Search for the cell housing the specified text and yield its [x, y] center coordinate. 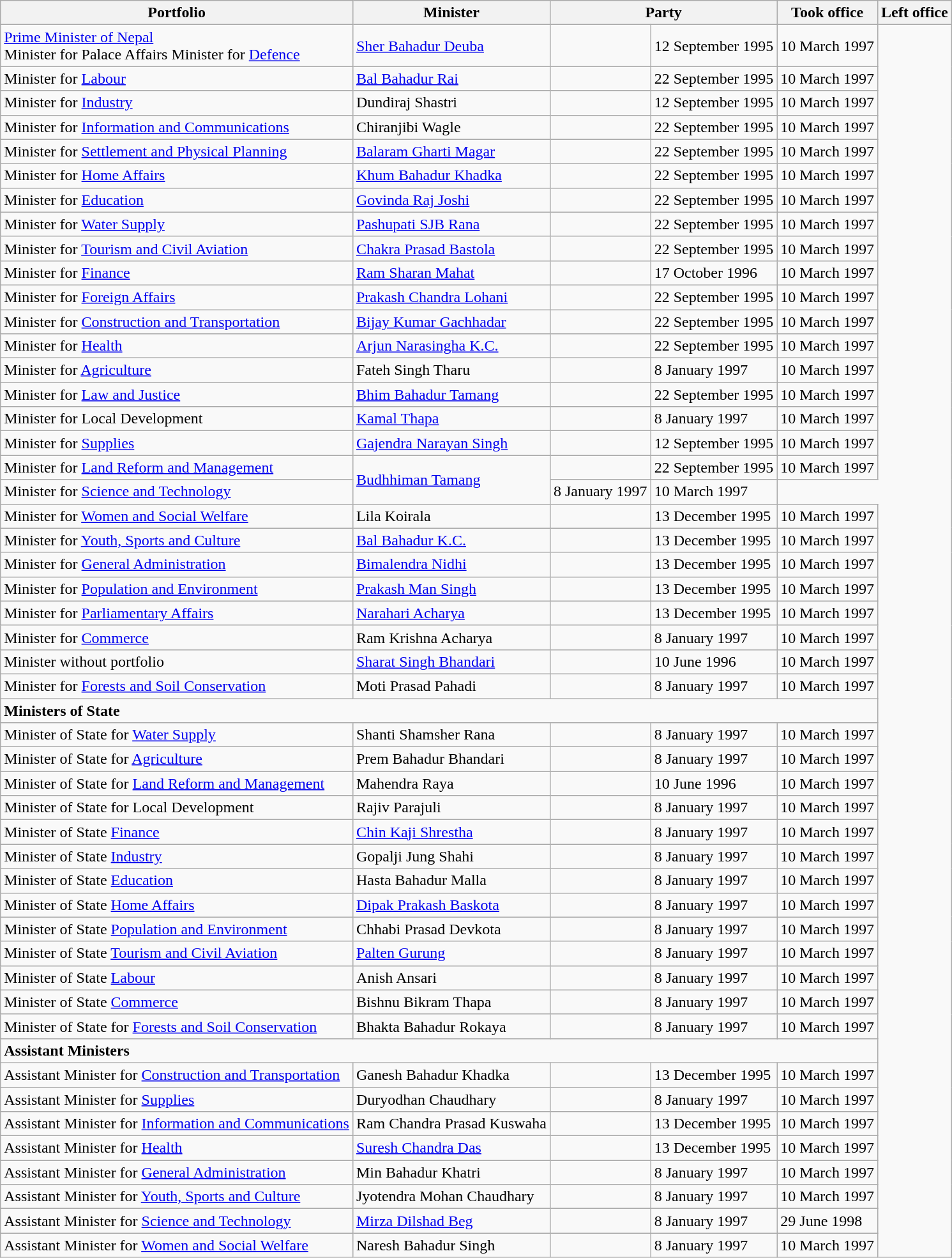
Portfolio [177, 13]
Minister of State for Water Supply [177, 735]
Bimalendra Nidhi [451, 565]
Assistant Minister for Women and Social Welfare [177, 1245]
Minister for Law and Justice [177, 395]
Took office [827, 13]
Minister [451, 13]
Minister of State Home Affairs [177, 905]
Minister of State for Land Reform and Management [177, 784]
Gajendra Narayan Singh [451, 443]
Minister for Women and Social Welfare [177, 516]
Bijay Kumar Gachhadar [451, 321]
Minister of State for Forests and Soil Conservation [177, 1026]
Minister of State Education [177, 881]
Rajiv Parajuli [451, 808]
Assistant Minister for General Administration [177, 1172]
Minister for Agriculture [177, 370]
Minister for Construction and Transportation [177, 321]
Party [663, 13]
Minister for Settlement and Physical Planning [177, 151]
Khum Bahadur Khadka [451, 176]
Minister for Home Affairs [177, 176]
Minister for Finance [177, 273]
Chakra Prasad Bastola [451, 248]
Left office [915, 13]
Minister for Water Supply [177, 224]
Minister for Local Development [177, 419]
Mirza Dilshad Beg [451, 1221]
29 June 1998 [827, 1221]
Bal Bahadur K.C. [451, 540]
Bhim Bahadur Tamang [451, 395]
Assistant Minister for Science and Technology [177, 1221]
Fateh Singh Tharu [451, 370]
Hasta Bahadur Malla [451, 881]
Chin Kaji Shrestha [451, 832]
Minister for Health [177, 346]
Sher Bahadur Deuba [451, 46]
Minister of State for Agriculture [177, 759]
Balaram Gharti Magar [451, 151]
Minister for Education [177, 200]
Prakash Chandra Lohani [451, 297]
Naresh Bahadur Singh [451, 1245]
Assistant Minister for Health [177, 1148]
Duryodhan Chaudhary [451, 1099]
Min Bahadur Khatri [451, 1172]
Minister for Forests and Soil Conservation [177, 686]
Shanti Shamsher Rana [451, 735]
Minister for Population and Environment [177, 589]
Minister for Science and Technology [177, 492]
Minister for Industry [177, 103]
Minister without portfolio [177, 662]
Ganesh Bahadur Khadka [451, 1075]
Suresh Chandra Das [451, 1148]
Mahendra Raya [451, 784]
Budhhiman Tamang [451, 480]
Pashupati SJB Rana [451, 224]
Minister for Labour [177, 79]
Minister for Youth, Sports and Culture [177, 540]
Bal Bahadur Rai [451, 79]
Minister of State Tourism and Civil Aviation [177, 953]
Palten Gurung [451, 953]
Gopalji Jung Shahi [451, 856]
Dipak Prakash Baskota [451, 905]
Assistant Minister for Supplies [177, 1099]
Bhakta Bahadur Rokaya [451, 1026]
Minister for General Administration [177, 565]
Minister of State Population and Environment [177, 929]
Prakash Man Singh [451, 589]
Minister for Information and Communications [177, 127]
Anish Ansari [451, 978]
Sharat Singh Bhandari [451, 662]
17 October 1996 [714, 273]
Minister of State Labour [177, 978]
Minister of State Industry [177, 856]
Minister for Tourism and Civil Aviation [177, 248]
Minister of State Finance [177, 832]
Ram Krishna Acharya [451, 637]
Chiranjibi Wagle [451, 127]
Kamal Thapa [451, 419]
Ministers of State [439, 711]
Assistant Minister for Youth, Sports and Culture [177, 1197]
Minister of State for Local Development [177, 808]
Minister for Parliamentary Affairs [177, 613]
Lila Koirala [451, 516]
Assistant Minister for Construction and Transportation [177, 1075]
Minister for Land Reform and Management [177, 467]
Minister for Foreign Affairs [177, 297]
Jyotendra Mohan Chaudhary [451, 1197]
Assistant Ministers [439, 1050]
Dundiraj Shastri [451, 103]
Minister for Supplies [177, 443]
Assistant Minister for Information and Communications [177, 1124]
Chhabi Prasad Devkota [451, 929]
Narahari Acharya [451, 613]
Minister for Commerce [177, 637]
Ram Chandra Prasad Kuswaha [451, 1124]
Ram Sharan Mahat [451, 273]
Minister of State Commerce [177, 1002]
Prem Bahadur Bhandari [451, 759]
Arjun Narasingha K.C. [451, 346]
Bishnu Bikram Thapa [451, 1002]
Prime Minister of NepalMinister for Palace Affairs Minister for Defence [177, 46]
Moti Prasad Pahadi [451, 686]
Govinda Raj Joshi [451, 200]
